Pinpoint the cell where the given text exists, returning its [x, y] midpoint coordinate. 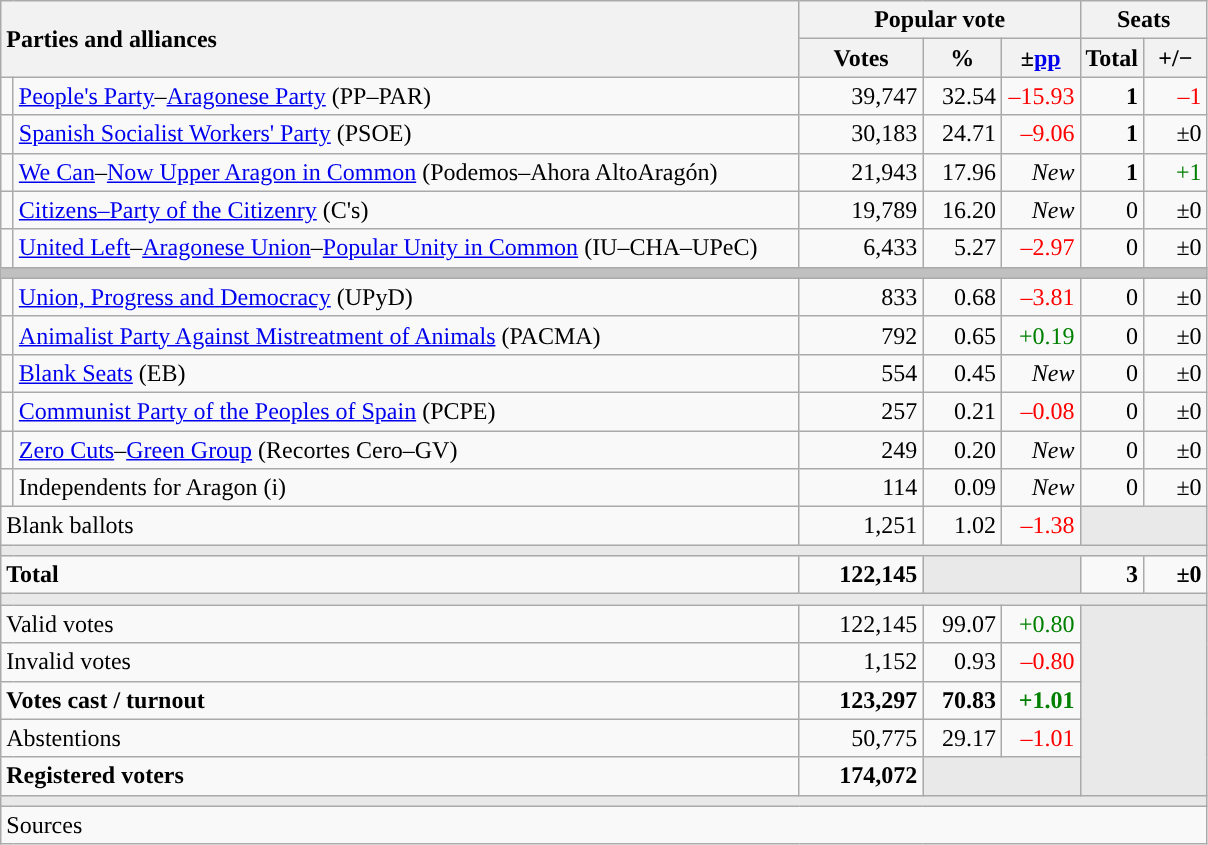
1.02 [962, 526]
% [962, 58]
Abstentions [400, 738]
United Left–Aragonese Union–Popular Unity in Common (IU–CHA–UPeC) [406, 248]
Seats [1144, 20]
–0.80 [1040, 662]
0.09 [962, 488]
1,251 [861, 526]
Votes [861, 58]
–15.93 [1040, 96]
30,183 [861, 134]
Zero Cuts–Green Group (Recortes Cero–GV) [406, 449]
Spanish Socialist Workers' Party (PSOE) [406, 134]
19,789 [861, 210]
0.20 [962, 449]
–1.01 [1040, 738]
Citizens–Party of the Citizenry (C's) [406, 210]
Parties and alliances [400, 39]
257 [861, 411]
24.71 [962, 134]
29.17 [962, 738]
–1.38 [1040, 526]
0.21 [962, 411]
–2.97 [1040, 248]
99.07 [962, 624]
–9.06 [1040, 134]
39,747 [861, 96]
We Can–Now Upper Aragon in Common (Podemos–Ahora AltoAragón) [406, 172]
Independents for Aragon (i) [406, 488]
Valid votes [400, 624]
+0.80 [1040, 624]
6,433 [861, 248]
123,297 [861, 700]
21,943 [861, 172]
+1 [1176, 172]
16.20 [962, 210]
+1.01 [1040, 700]
People's Party–Aragonese Party (PP–PAR) [406, 96]
0.93 [962, 662]
Blank ballots [400, 526]
Votes cast / turnout [400, 700]
0.45 [962, 373]
70.83 [962, 700]
32.54 [962, 96]
1,152 [861, 662]
Registered voters [400, 776]
–0.08 [1040, 411]
0.65 [962, 335]
+0.19 [1040, 335]
0.68 [962, 297]
554 [861, 373]
5.27 [962, 248]
792 [861, 335]
3 [1112, 575]
Animalist Party Against Mistreatment of Animals (PACMA) [406, 335]
Union, Progress and Democracy (UPyD) [406, 297]
Invalid votes [400, 662]
Popular vote [940, 20]
+/− [1176, 58]
Communist Party of the Peoples of Spain (PCPE) [406, 411]
174,072 [861, 776]
114 [861, 488]
Blank Seats (EB) [406, 373]
249 [861, 449]
17.96 [962, 172]
833 [861, 297]
±pp [1040, 58]
Sources [604, 825]
–3.81 [1040, 297]
50,775 [861, 738]
–1 [1176, 96]
